Determine the [X, Y] coordinate at the center of the cell enclosing the given text.  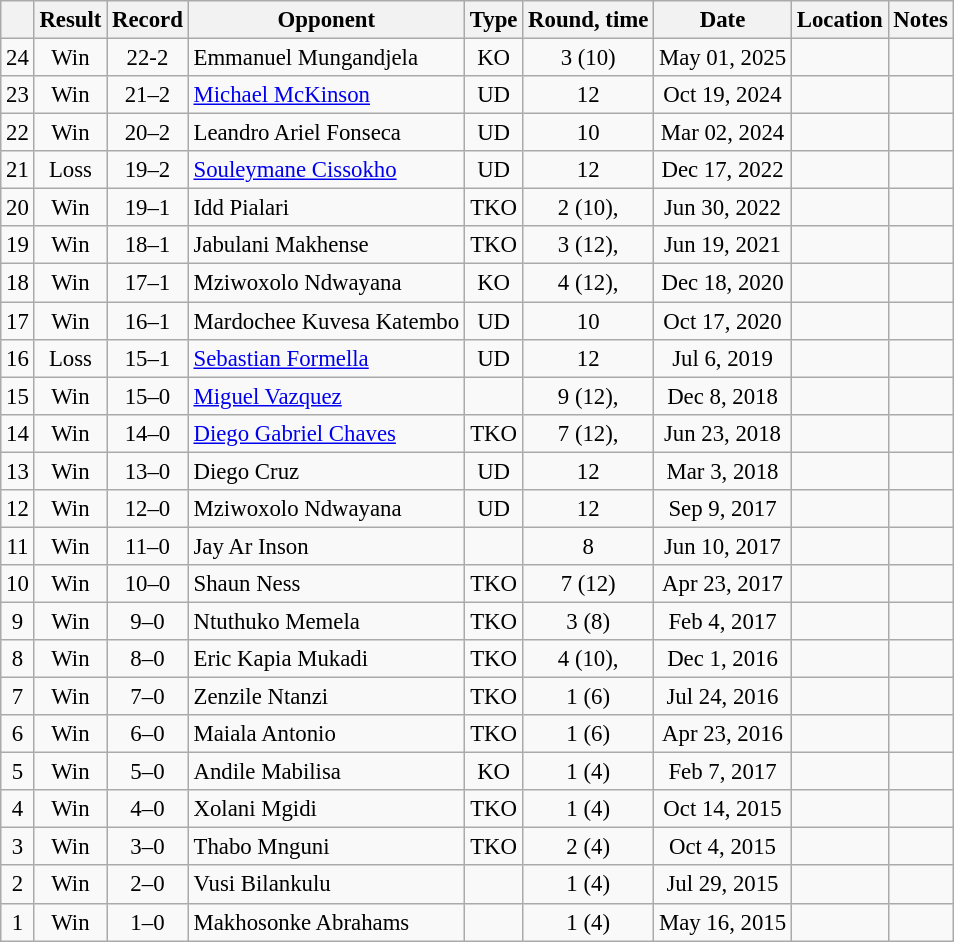
22 [18, 133]
5 [18, 772]
Shaun Ness [326, 584]
Sebastian Formella [326, 358]
2 (10), [588, 208]
14–0 [148, 433]
Jul 6, 2019 [723, 358]
18–1 [148, 245]
Sep 9, 2017 [723, 509]
8–0 [148, 659]
Location [840, 20]
Andile Mabilisa [326, 772]
17 [18, 321]
Oct 14, 2015 [723, 809]
11 [18, 546]
Jabulani Makhense [326, 245]
9 [18, 621]
5–0 [148, 772]
7 [18, 697]
Round, time [588, 20]
13–0 [148, 471]
Thabo Mnguni [326, 847]
3–0 [148, 847]
19–1 [148, 208]
Jul 29, 2015 [723, 885]
4 (12), [588, 283]
May 16, 2015 [723, 922]
Jun 10, 2017 [723, 546]
1–0 [148, 922]
Mar 3, 2018 [723, 471]
10–0 [148, 584]
Dec 8, 2018 [723, 396]
Oct 4, 2015 [723, 847]
Jay Ar Inson [326, 546]
4 [18, 809]
Oct 19, 2024 [723, 95]
15 [18, 396]
Jun 30, 2022 [723, 208]
Feb 4, 2017 [723, 621]
19 [18, 245]
Idd Pialari [326, 208]
18 [18, 283]
7 (12), [588, 433]
21 [18, 170]
20 [18, 208]
Eric Kapia Mukadi [326, 659]
Mar 02, 2024 [723, 133]
4–0 [148, 809]
2 (4) [588, 847]
3 (10) [588, 58]
16–1 [148, 321]
Diego Gabriel Chaves [326, 433]
1 [18, 922]
20–2 [148, 133]
Type [493, 20]
24 [18, 58]
Dec 17, 2022 [723, 170]
2–0 [148, 885]
11–0 [148, 546]
13 [18, 471]
7 (12) [588, 584]
Mardochee Kuvesa Katembo [326, 321]
15–1 [148, 358]
Miguel Vazquez [326, 396]
Ntuthuko Memela [326, 621]
6–0 [148, 734]
21–2 [148, 95]
Result [70, 20]
Notes [920, 20]
Jun 19, 2021 [723, 245]
19–2 [148, 170]
Record [148, 20]
22-2 [148, 58]
Emmanuel Mungandjela [326, 58]
Dec 18, 2020 [723, 283]
Oct 17, 2020 [723, 321]
15–0 [148, 396]
Makhosonke Abrahams [326, 922]
12–0 [148, 509]
Date [723, 20]
Jun 23, 2018 [723, 433]
Jul 24, 2016 [723, 697]
Diego Cruz [326, 471]
Apr 23, 2016 [723, 734]
7–0 [148, 697]
Feb 7, 2017 [723, 772]
3 (12), [588, 245]
14 [18, 433]
3 (8) [588, 621]
23 [18, 95]
9–0 [148, 621]
3 [18, 847]
Maiala Antonio [326, 734]
Leandro Ariel Fonseca [326, 133]
Opponent [326, 20]
Zenzile Ntanzi [326, 697]
9 (12), [588, 396]
Dec 1, 2016 [723, 659]
Souleymane Cissokho [326, 170]
17–1 [148, 283]
Xolani Mgidi [326, 809]
Vusi Bilankulu [326, 885]
Michael McKinson [326, 95]
Apr 23, 2017 [723, 584]
16 [18, 358]
4 (10), [588, 659]
6 [18, 734]
2 [18, 885]
May 01, 2025 [723, 58]
